Return (x, y) of the center of cell containing provided text 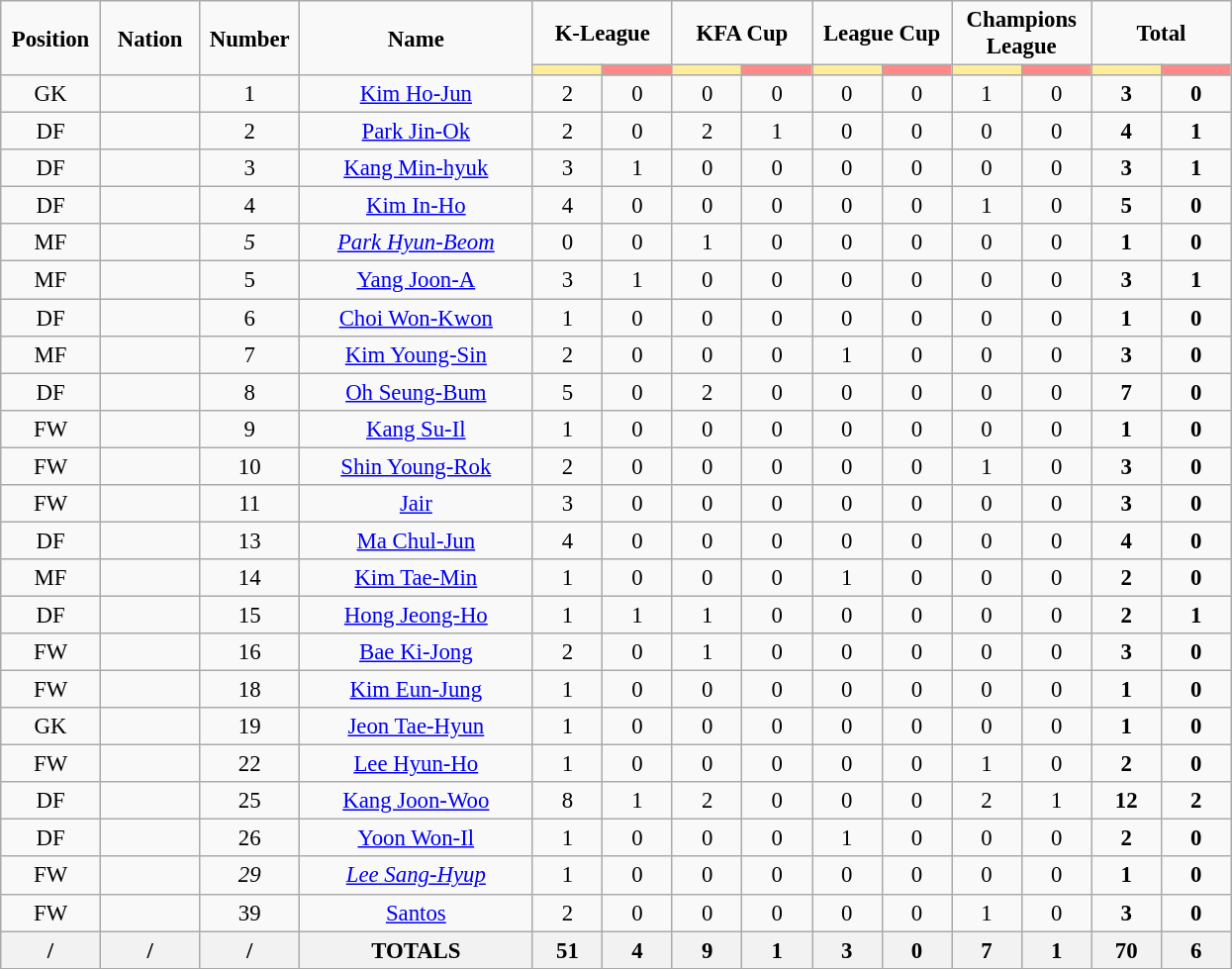
Kang Joon-Woo (417, 801)
70 (1126, 950)
26 (249, 838)
Bae Ki-Jong (417, 652)
Kang Su-Il (417, 429)
29 (249, 876)
Choi Won-Kwon (417, 318)
Hong Jeong-Ho (417, 615)
Jeon Tae-Hyun (417, 727)
13 (249, 540)
51 (568, 950)
KFA Cup (742, 34)
K-League (602, 34)
Lee Hyun-Ho (417, 764)
39 (249, 913)
Name (417, 38)
Total (1162, 34)
TOTALS (417, 950)
Kim In-Ho (417, 206)
Lee Sang-Hyup (417, 876)
Ma Chul-Jun (417, 540)
Park Jin-Ok (417, 132)
15 (249, 615)
Kim Young-Sin (417, 354)
Oh Seung-Bum (417, 392)
11 (249, 504)
Number (249, 38)
14 (249, 578)
Park Hyun-Beom (417, 242)
Kim Ho-Jun (417, 94)
Santos (417, 913)
Yoon Won-Il (417, 838)
Jair (417, 504)
18 (249, 690)
19 (249, 727)
Position (51, 38)
22 (249, 764)
Champions League (1021, 34)
Yang Joon-A (417, 280)
10 (249, 466)
25 (249, 801)
12 (1126, 801)
Kim Tae-Min (417, 578)
Nation (150, 38)
Kim Eun-Jung (417, 690)
16 (249, 652)
League Cup (881, 34)
Kang Min-hyuk (417, 168)
Shin Young-Rok (417, 466)
